From the cell containing the given text, extract its center point as [x, y] coordinate. 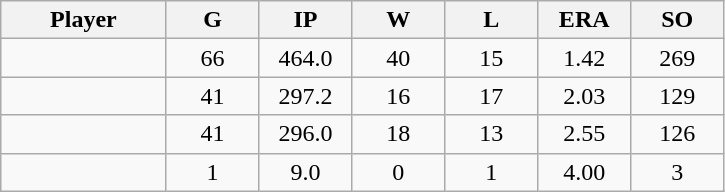
296.0 [306, 134]
13 [492, 134]
269 [678, 58]
66 [212, 58]
0 [398, 172]
126 [678, 134]
129 [678, 96]
W [398, 20]
IP [306, 20]
Player [84, 20]
3 [678, 172]
17 [492, 96]
G [212, 20]
40 [398, 58]
9.0 [306, 172]
SO [678, 20]
2.03 [584, 96]
2.55 [584, 134]
18 [398, 134]
1.42 [584, 58]
297.2 [306, 96]
15 [492, 58]
L [492, 20]
4.00 [584, 172]
ERA [584, 20]
464.0 [306, 58]
16 [398, 96]
